Capture the cell that displays the provided text and extract its [X, Y] central coordinate. 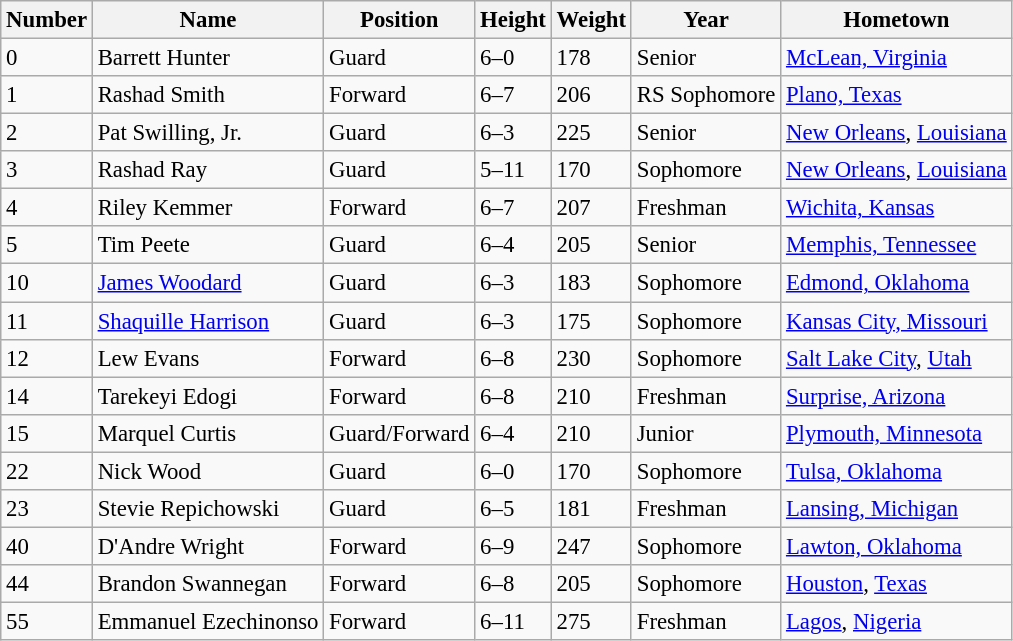
Emmanuel Ezechinonso [208, 621]
Marquel Curtis [208, 433]
Weight [591, 20]
Lawton, Oklahoma [896, 546]
Lansing, Michigan [896, 509]
Tulsa, Oklahoma [896, 471]
206 [591, 95]
11 [47, 321]
10 [47, 283]
Guard/Forward [400, 433]
40 [47, 546]
Hometown [896, 20]
Year [706, 20]
Number [47, 20]
Tim Peete [208, 245]
6–11 [513, 621]
175 [591, 321]
44 [47, 584]
Edmond, Oklahoma [896, 283]
Barrett Hunter [208, 58]
0 [47, 58]
Name [208, 20]
6–5 [513, 509]
181 [591, 509]
Shaquille Harrison [208, 321]
Rashad Smith [208, 95]
Height [513, 20]
22 [47, 471]
247 [591, 546]
Salt Lake City, Utah [896, 358]
Lew Evans [208, 358]
Lagos, Nigeria [896, 621]
178 [591, 58]
Houston, Texas [896, 584]
Plymouth, Minnesota [896, 433]
Nick Wood [208, 471]
Riley Kemmer [208, 208]
1 [47, 95]
183 [591, 283]
230 [591, 358]
Rashad Ray [208, 170]
Tarekeyi Edogi [208, 396]
RS Sophomore [706, 95]
6–9 [513, 546]
D'Andre Wright [208, 546]
4 [47, 208]
Wichita, Kansas [896, 208]
Stevie Repichowski [208, 509]
Junior [706, 433]
Surprise, Arizona [896, 396]
275 [591, 621]
James Woodard [208, 283]
Plano, Texas [896, 95]
225 [591, 133]
15 [47, 433]
McLean, Virginia [896, 58]
2 [47, 133]
55 [47, 621]
12 [47, 358]
5 [47, 245]
5–11 [513, 170]
3 [47, 170]
Position [400, 20]
207 [591, 208]
23 [47, 509]
14 [47, 396]
Pat Swilling, Jr. [208, 133]
Kansas City, Missouri [896, 321]
Memphis, Tennessee [896, 245]
Brandon Swannegan [208, 584]
